Scan for the cell matching the given text and deliver its (X, Y) coordinate at center. 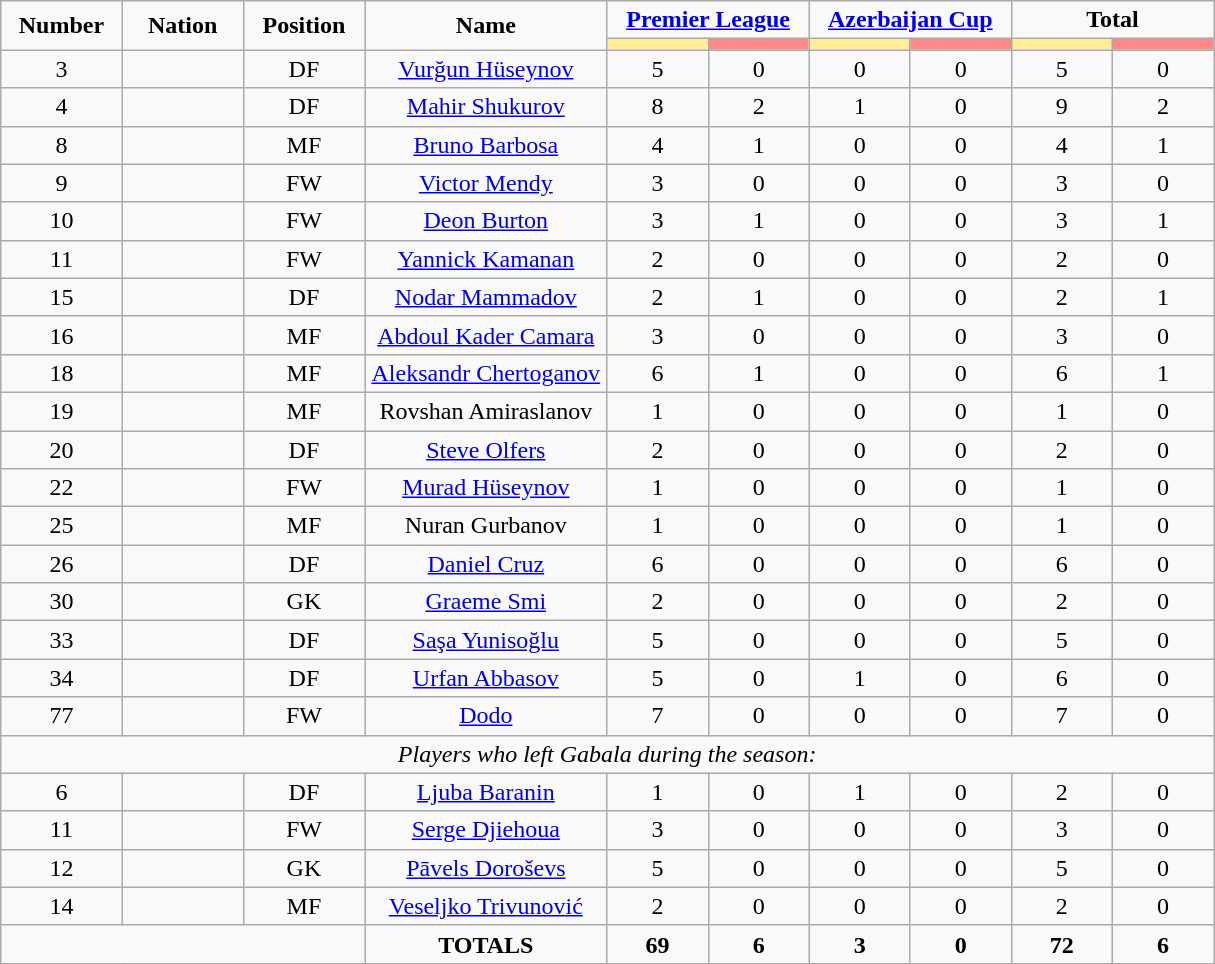
Daniel Cruz (486, 564)
Azerbaijan Cup (910, 20)
12 (62, 868)
72 (1062, 944)
Pāvels Doroševs (486, 868)
25 (62, 526)
19 (62, 411)
Premier League (708, 20)
Mahir Shukurov (486, 107)
Aleksandr Chertoganov (486, 373)
Ljuba Baranin (486, 792)
Veseljko Trivunović (486, 906)
Saşa Yunisoğlu (486, 640)
Nuran Gurbanov (486, 526)
Deon Burton (486, 221)
33 (62, 640)
Total (1112, 20)
Position (304, 26)
34 (62, 678)
Players who left Gabala during the season: (608, 754)
Steve Olfers (486, 449)
Dodo (486, 716)
Rovshan Amiraslanov (486, 411)
15 (62, 297)
16 (62, 335)
10 (62, 221)
Urfan Abbasov (486, 678)
Graeme Smi (486, 602)
Nodar Mammadov (486, 297)
26 (62, 564)
Abdoul Kader Camara (486, 335)
Yannick Kamanan (486, 259)
30 (62, 602)
Bruno Barbosa (486, 145)
14 (62, 906)
22 (62, 488)
Victor Mendy (486, 183)
Murad Hüseynov (486, 488)
77 (62, 716)
Number (62, 26)
20 (62, 449)
TOTALS (486, 944)
18 (62, 373)
Serge Djiehoua (486, 830)
69 (658, 944)
Vurğun Hüseynov (486, 69)
Nation (182, 26)
Name (486, 26)
